From the cell containing the given text, extract its center point as [X, Y] coordinate. 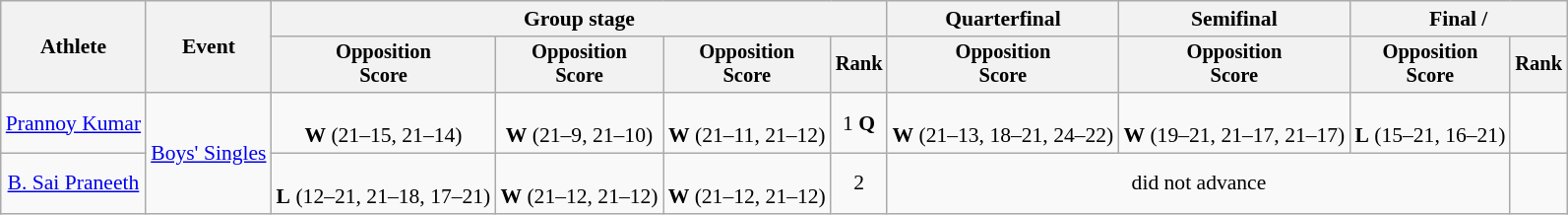
Athlete [73, 47]
W (21–11, 21–12) [747, 122]
Group stage [580, 19]
W (21–15, 21–14) [384, 122]
W (21–13, 18–21, 24–22) [1002, 122]
Prannoy Kumar [73, 122]
did not advance [1199, 183]
1 Q [859, 122]
W (21–9, 21–10) [579, 122]
W (19–21, 21–17, 21–17) [1234, 122]
Quarterfinal [1002, 19]
B. Sai Praneeth [73, 183]
Boys' Singles [209, 153]
2 [859, 183]
Semifinal [1234, 19]
Event [209, 47]
L (15–21, 16–21) [1429, 122]
Final / [1459, 19]
L (12–21, 21–18, 17–21) [384, 183]
